Determine the [x, y] coordinate at the center of the cell enclosing the given text.  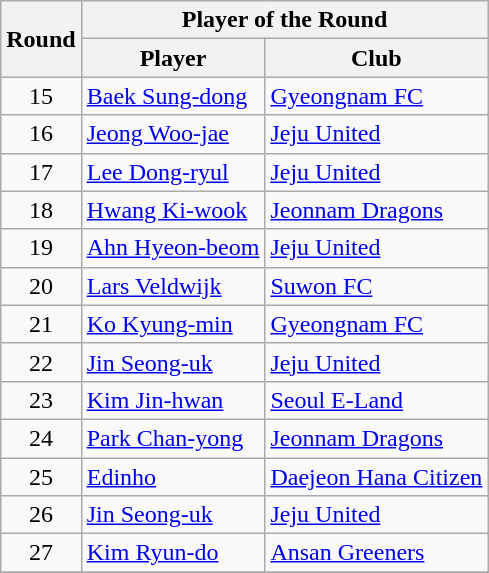
Lee Dong-ryul [173, 172]
Kim Jin-hwan [173, 400]
23 [41, 400]
Ko Kyung-min [173, 324]
Player of the Round [284, 20]
Round [41, 39]
Daejeon Hana Citizen [376, 477]
Hwang Ki-wook [173, 210]
Jeong Woo-jae [173, 134]
Edinho [173, 477]
Baek Sung-dong [173, 96]
17 [41, 172]
Club [376, 58]
21 [41, 324]
16 [41, 134]
Park Chan-yong [173, 438]
Kim Ryun-do [173, 553]
19 [41, 248]
27 [41, 553]
18 [41, 210]
Suwon FC [376, 286]
26 [41, 515]
Lars Veldwijk [173, 286]
22 [41, 362]
Ahn Hyeon-beom [173, 248]
20 [41, 286]
Player [173, 58]
25 [41, 477]
24 [41, 438]
15 [41, 96]
Seoul E-Land [376, 400]
Ansan Greeners [376, 553]
